Provide the (X, Y) coordinate of the cell's center where the given text is located.  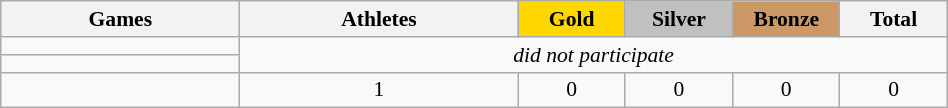
1 (379, 90)
Athletes (379, 19)
Gold (572, 19)
Silver (678, 19)
Games (120, 19)
Total (894, 19)
Bronze (786, 19)
did not participate (594, 55)
